Return the (x, y) coordinate for the center point of the cell that contains the specified text.  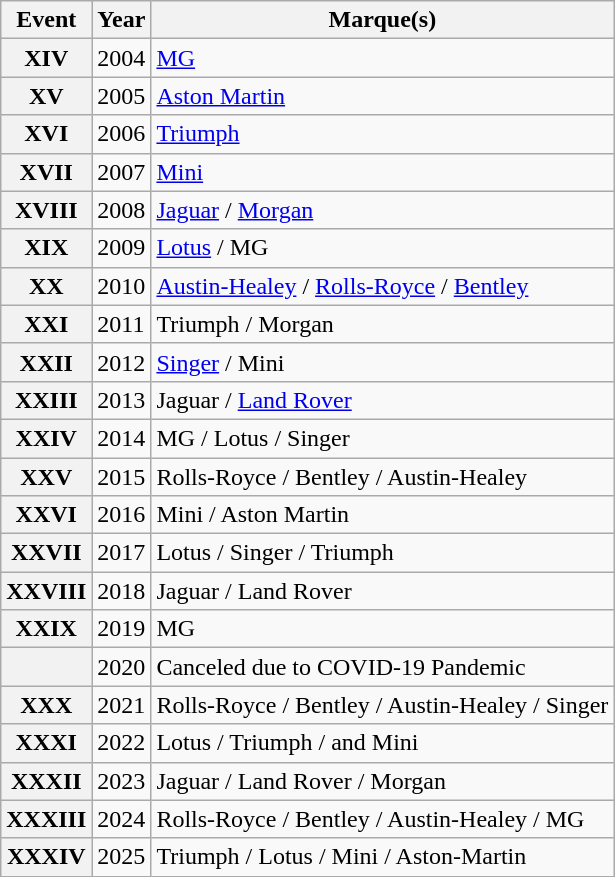
2017 (122, 553)
Lotus / Triumph / and Mini (382, 743)
XX (46, 286)
MG / Lotus / Singer (382, 438)
2024 (122, 819)
2021 (122, 705)
Marque(s) (382, 20)
XXXIII (46, 819)
2005 (122, 96)
Rolls-Royce / Bentley / Austin-Healey (382, 477)
2022 (122, 743)
XXV (46, 477)
2006 (122, 134)
XIV (46, 58)
Lotus / MG (382, 248)
2015 (122, 477)
XVII (46, 172)
XXVIII (46, 591)
2007 (122, 172)
XXIX (46, 629)
Triumph / Morgan (382, 324)
XXIV (46, 438)
XXIII (46, 400)
Rolls-Royce / Bentley / Austin-Healey / Singer (382, 705)
Rolls-Royce / Bentley / Austin-Healey / MG (382, 819)
2018 (122, 591)
XIX (46, 248)
2011 (122, 324)
XXXIV (46, 857)
XXVII (46, 553)
XXVI (46, 515)
XXXI (46, 743)
Year (122, 20)
Jaguar / Morgan (382, 210)
Lotus / Singer / Triumph (382, 553)
2020 (122, 667)
Mini / Aston Martin (382, 515)
Austin-Healey / Rolls-Royce / Bentley (382, 286)
Aston Martin (382, 96)
Canceled due to COVID-19 Pandemic (382, 667)
2012 (122, 362)
XXX (46, 705)
XXI (46, 324)
XVI (46, 134)
XV (46, 96)
XXII (46, 362)
2009 (122, 248)
2008 (122, 210)
2023 (122, 781)
Event (46, 20)
Singer / Mini (382, 362)
XXXII (46, 781)
2013 (122, 400)
2014 (122, 438)
XVIII (46, 210)
2004 (122, 58)
2019 (122, 629)
2010 (122, 286)
Triumph / Lotus / Mini / Aston-Martin (382, 857)
Triumph (382, 134)
Jaguar / Land Rover / Morgan (382, 781)
2025 (122, 857)
Mini (382, 172)
2016 (122, 515)
